Find where the given text appears and provide that cell's center as [x, y] coordinate. 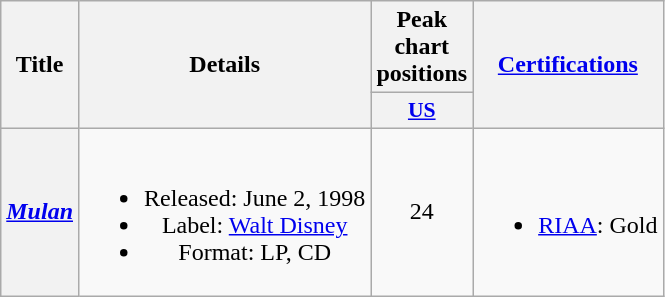
Mulan [40, 212]
Title [40, 65]
Details [225, 65]
RIAA: Gold [568, 212]
Certifications [568, 65]
Released: June 2, 1998Label: Walt DisneyFormat: LP, CD [225, 212]
24 [422, 212]
Peak chart positions [422, 47]
US [422, 111]
